Identify which cell holds the provided text, then report its (X, Y) central coordinate. 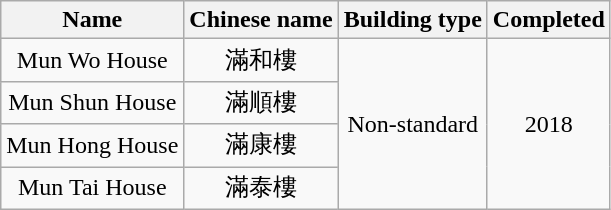
Mun Hong House (92, 146)
滿康樓 (261, 146)
Name (92, 20)
2018 (548, 124)
Mun Tai House (92, 188)
Completed (548, 20)
Building type (412, 20)
Mun Wo House (92, 60)
Mun Shun House (92, 102)
滿順樓 (261, 102)
滿泰樓 (261, 188)
Non-standard (412, 124)
滿和樓 (261, 60)
Chinese name (261, 20)
